Return the [X, Y] coordinate for the center point of the cell that contains the specified text.  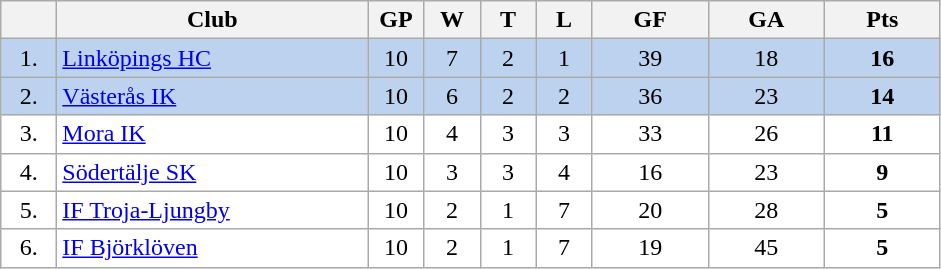
Södertälje SK [212, 172]
5. [29, 210]
4. [29, 172]
36 [650, 96]
20 [650, 210]
Linköpings HC [212, 58]
L [564, 20]
28 [766, 210]
33 [650, 134]
6. [29, 248]
IF Björklöven [212, 248]
Mora IK [212, 134]
6 [452, 96]
Västerås IK [212, 96]
14 [882, 96]
GP [396, 20]
GA [766, 20]
Club [212, 20]
26 [766, 134]
Pts [882, 20]
GF [650, 20]
9 [882, 172]
T [508, 20]
19 [650, 248]
1. [29, 58]
18 [766, 58]
W [452, 20]
3. [29, 134]
IF Troja-Ljungby [212, 210]
2. [29, 96]
11 [882, 134]
39 [650, 58]
45 [766, 248]
